Detect which cell encompasses the target text, then output its [X, Y] center coordinate. 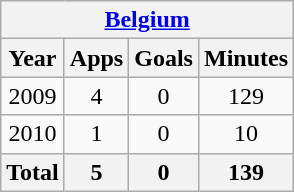
Apps [96, 58]
2009 [33, 96]
5 [96, 172]
2010 [33, 134]
1 [96, 134]
129 [246, 96]
Year [33, 58]
Belgium [148, 20]
139 [246, 172]
Goals [164, 58]
10 [246, 134]
Total [33, 172]
4 [96, 96]
Minutes [246, 58]
